Determine the [X, Y] coordinate at the center of the cell enclosing the given text.  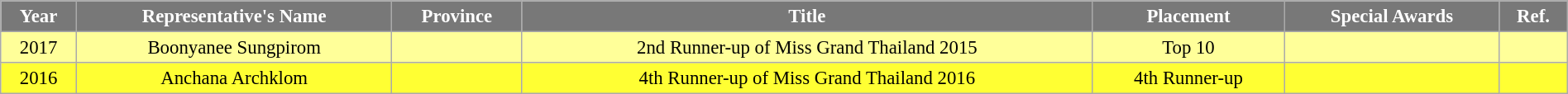
Anchana Archklom [233, 78]
4th Runner-up [1189, 78]
4th Runner-up of Miss Grand Thailand 2016 [807, 78]
Top 10 [1189, 48]
Title [807, 16]
2nd Runner-up of Miss Grand Thailand 2015 [807, 48]
2017 [39, 48]
Province [457, 16]
Boonyanee Sungpirom [233, 48]
2016 [39, 78]
Ref. [1533, 16]
Special Awards [1392, 16]
Year [39, 16]
Representative's Name [233, 16]
Placement [1189, 16]
